Capture the cell that displays the provided text and extract its (X, Y) central coordinate. 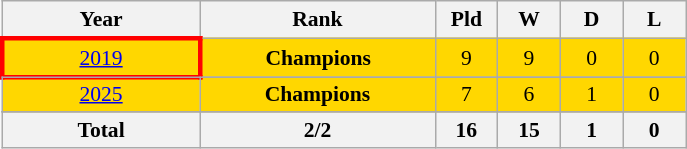
D (592, 20)
Year (101, 20)
Rank (318, 20)
15 (530, 131)
16 (466, 131)
2025 (101, 95)
6 (530, 95)
2/2 (318, 131)
W (530, 20)
7 (466, 95)
Pld (466, 20)
2019 (101, 58)
L (654, 20)
Total (101, 131)
